Pinpoint the cell where the given text exists, returning its (X, Y) midpoint coordinate. 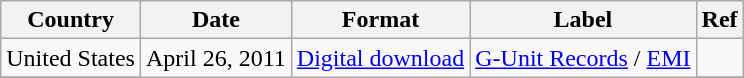
Label (583, 20)
Ref (720, 20)
Digital download (380, 58)
Country (71, 20)
April 26, 2011 (216, 58)
Format (380, 20)
Date (216, 20)
G-Unit Records / EMI (583, 58)
United States (71, 58)
